Return (x, y) of the center of cell containing provided text 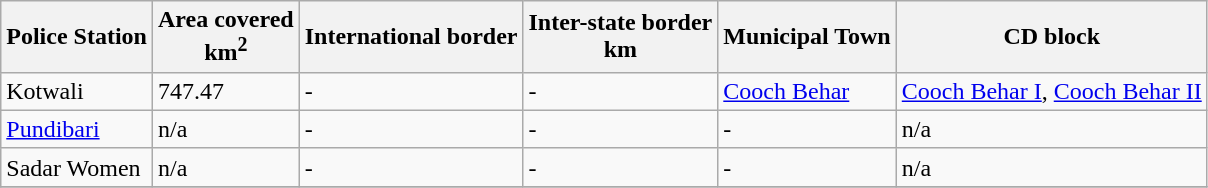
Cooch Behar (807, 91)
Cooch Behar I, Cooch Behar II (1052, 91)
Area coveredkm2 (226, 37)
CD block (1052, 37)
Municipal Town (807, 37)
Inter-state borderkm (620, 37)
747.47 (226, 91)
Kotwali (77, 91)
Police Station (77, 37)
International border (411, 37)
Pundibari (77, 129)
Sadar Women (77, 167)
